Return (x, y) of the center of cell containing provided text 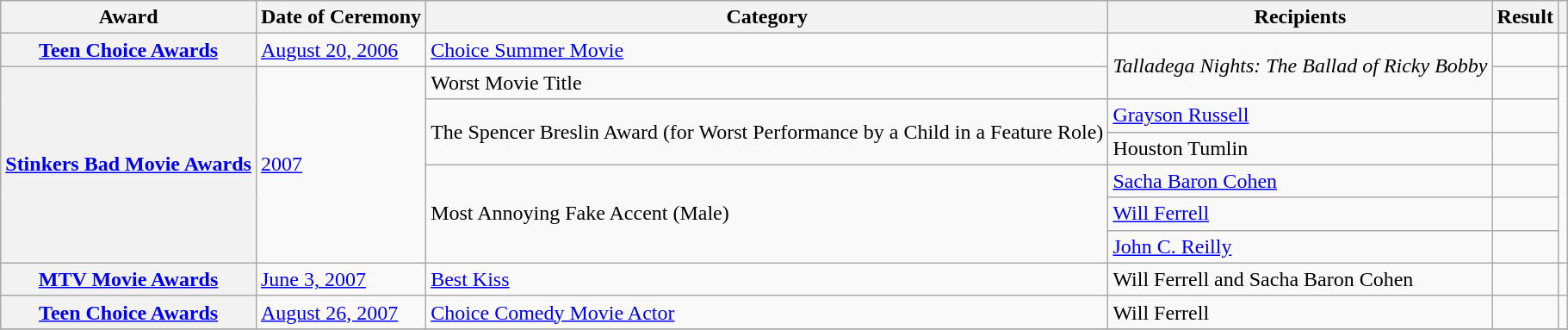
Recipients (1300, 17)
Choice Comedy Movie Actor (767, 312)
Will Ferrell and Sacha Baron Cohen (1300, 279)
Houston Tumlin (1300, 148)
Award (129, 17)
Grayson Russell (1300, 115)
June 3, 2007 (341, 279)
Result (1525, 17)
John C. Reilly (1300, 246)
MTV Movie Awards (129, 279)
August 26, 2007 (341, 312)
Worst Movie Title (767, 83)
Talladega Nights: The Ballad of Ricky Bobby (1300, 66)
2007 (341, 165)
Category (767, 17)
August 20, 2006 (341, 50)
The Spencer Breslin Award (for Worst Performance by a Child in a Feature Role) (767, 132)
Date of Ceremony (341, 17)
Stinkers Bad Movie Awards (129, 165)
Best Kiss (767, 279)
Choice Summer Movie (767, 50)
Most Annoying Fake Accent (Male) (767, 214)
Sacha Baron Cohen (1300, 181)
